From the cell containing the given text, extract its center point as (x, y) coordinate. 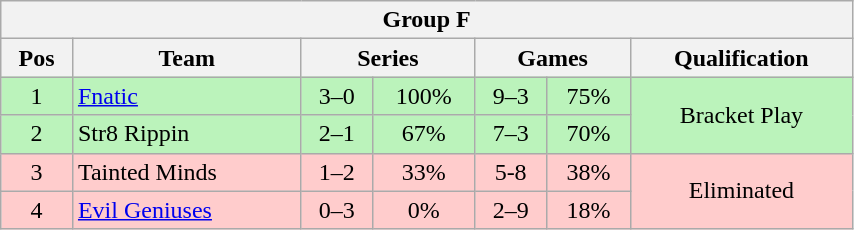
4 (37, 210)
Games (553, 58)
Fnatic (186, 96)
Pos (37, 58)
Group F (427, 20)
Bracket Play (741, 115)
100% (424, 96)
Evil Geniuses (186, 210)
70% (588, 134)
75% (588, 96)
9–3 (511, 96)
0% (424, 210)
3–0 (337, 96)
Qualification (741, 58)
Team (186, 58)
38% (588, 172)
33% (424, 172)
Tainted Minds (186, 172)
67% (424, 134)
Str8 Rippin (186, 134)
Eliminated (741, 191)
2–9 (511, 210)
3 (37, 172)
5-8 (511, 172)
1 (37, 96)
2–1 (337, 134)
Series (388, 58)
18% (588, 210)
0–3 (337, 210)
7–3 (511, 134)
2 (37, 134)
1–2 (337, 172)
